Determine the (X, Y) coordinate at the center of the cell enclosing the given text.  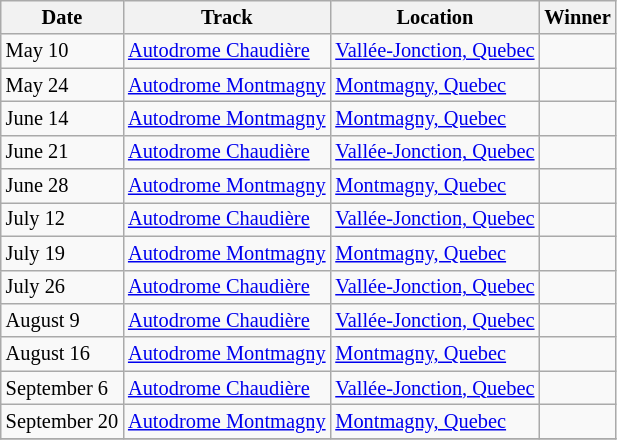
Track (226, 17)
September 20 (62, 421)
August 9 (62, 320)
Location (434, 17)
May 24 (62, 85)
June 28 (62, 186)
Date (62, 17)
August 16 (62, 354)
July 12 (62, 219)
June 21 (62, 152)
July 26 (62, 287)
Winner (577, 17)
May 10 (62, 51)
July 19 (62, 253)
June 14 (62, 118)
September 6 (62, 388)
